Identify which cell holds the provided text, then report its (x, y) central coordinate. 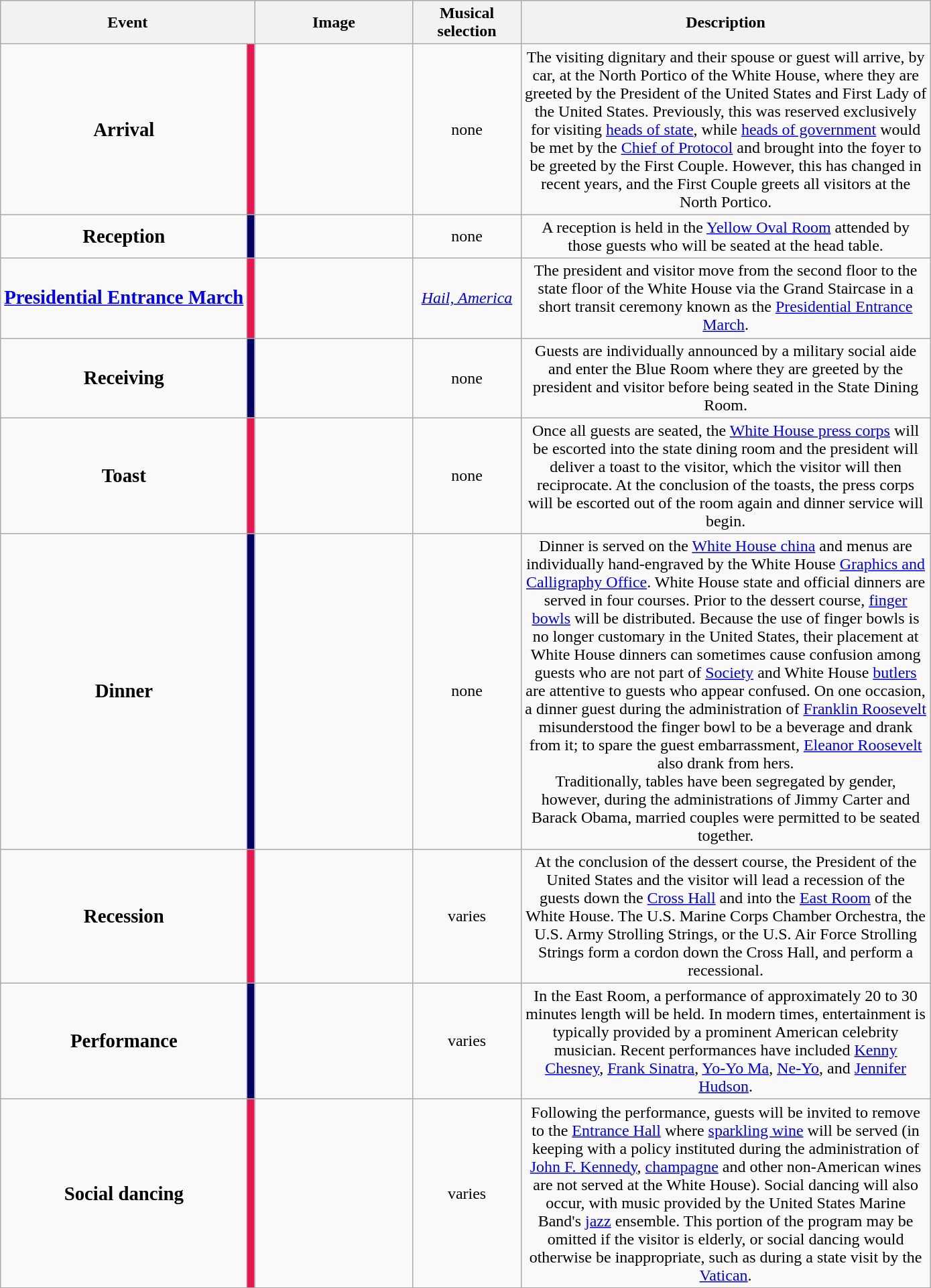
Dinner (124, 691)
Presidential Entrance March (124, 298)
Event (127, 23)
Musical selection (467, 23)
Hail, America (467, 298)
Recession (124, 916)
Social dancing (124, 1193)
Description (725, 23)
Performance (124, 1041)
Toast (124, 476)
Receiving (124, 378)
A reception is held in the Yellow Oval Room attended by those guests who will be seated at the head table. (725, 236)
Reception (124, 236)
Image (334, 23)
Arrival (124, 129)
